Identify which cell holds the provided text, then report its (X, Y) central coordinate. 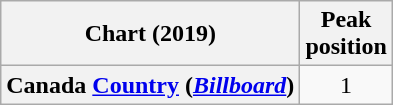
Chart (2019) (150, 34)
Canada Country (Billboard) (150, 85)
Peak position (346, 34)
1 (346, 85)
